Search for the cell housing the specified text and yield its [x, y] center coordinate. 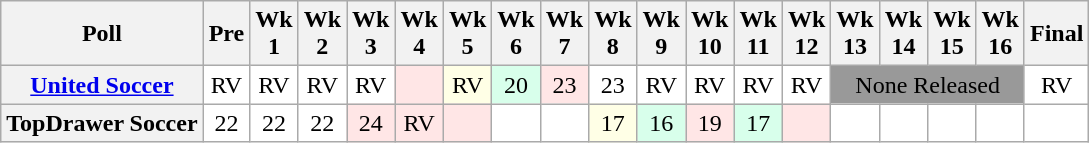
Wk8 [613, 34]
Wk15 [952, 34]
Wk7 [564, 34]
Wk6 [516, 34]
Wk10 [710, 34]
20 [516, 85]
Wk5 [467, 34]
Wk14 [903, 34]
Wk2 [322, 34]
None Released [928, 85]
Wk11 [758, 34]
24 [371, 123]
Wk4 [419, 34]
Wk1 [274, 34]
United Soccer [102, 85]
Wk9 [661, 34]
Final [1056, 34]
19 [710, 123]
Pre [226, 34]
TopDrawer Soccer [102, 123]
Poll [102, 34]
Wk3 [371, 34]
Wk12 [806, 34]
16 [661, 123]
Wk16 [1000, 34]
Wk13 [855, 34]
